Return [X, Y] of the center of cell containing provided text 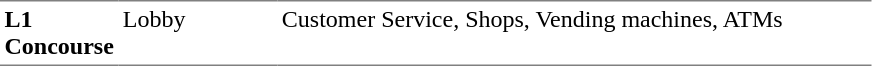
Lobby [198, 33]
Customer Service, Shops, Vending machines, ATMs [574, 33]
L1Concourse [59, 33]
